Provide the [X, Y] coordinate of the cell's center where the given text is located.  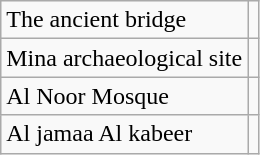
Mina archaeological site [124, 58]
Al Noor Mosque [124, 96]
The ancient bridge [124, 20]
Al jamaa Al kabeer [124, 134]
